Return the (X, Y) coordinate for the center point of the cell that contains the specified text.  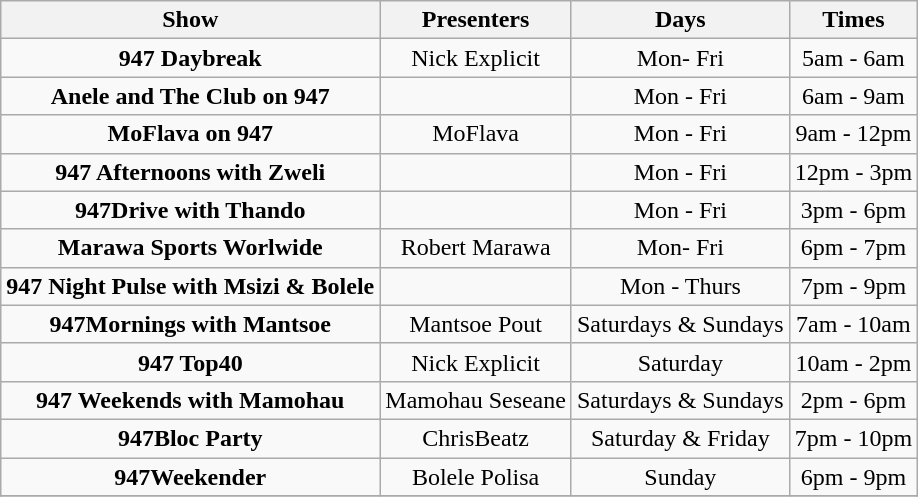
MoFlava (476, 134)
6pm - 7pm (853, 248)
MoFlava on 947 (190, 134)
947 Daybreak (190, 58)
Mon - Thurs (680, 286)
ChrisBeatz (476, 438)
947 Top40 (190, 362)
7am - 10am (853, 324)
2pm - 6pm (853, 400)
947Weekender (190, 477)
10am - 2pm (853, 362)
947Drive with Thando (190, 210)
947 Weekends with Mamohau (190, 400)
947 Afternoons with Zweli (190, 172)
Mantsoe Pout (476, 324)
Saturday (680, 362)
Presenters (476, 20)
Times (853, 20)
3pm - 6pm (853, 210)
9am - 12pm (853, 134)
Days (680, 20)
Robert Marawa (476, 248)
5am - 6am (853, 58)
6am - 9am (853, 96)
Bolele Polisa (476, 477)
6pm - 9pm (853, 477)
Anele and The Club on 947 (190, 96)
7pm - 10pm (853, 438)
947Bloc Party (190, 438)
7pm - 9pm (853, 286)
Mamohau Seseane (476, 400)
Show (190, 20)
947 Night Pulse with Msizi & Bolele (190, 286)
Marawa Sports Worlwide (190, 248)
947Mornings with Mantsoe (190, 324)
Saturday & Friday (680, 438)
Sunday (680, 477)
12pm - 3pm (853, 172)
